Output the (x, y) coordinate of the center of the cell containing the given text.  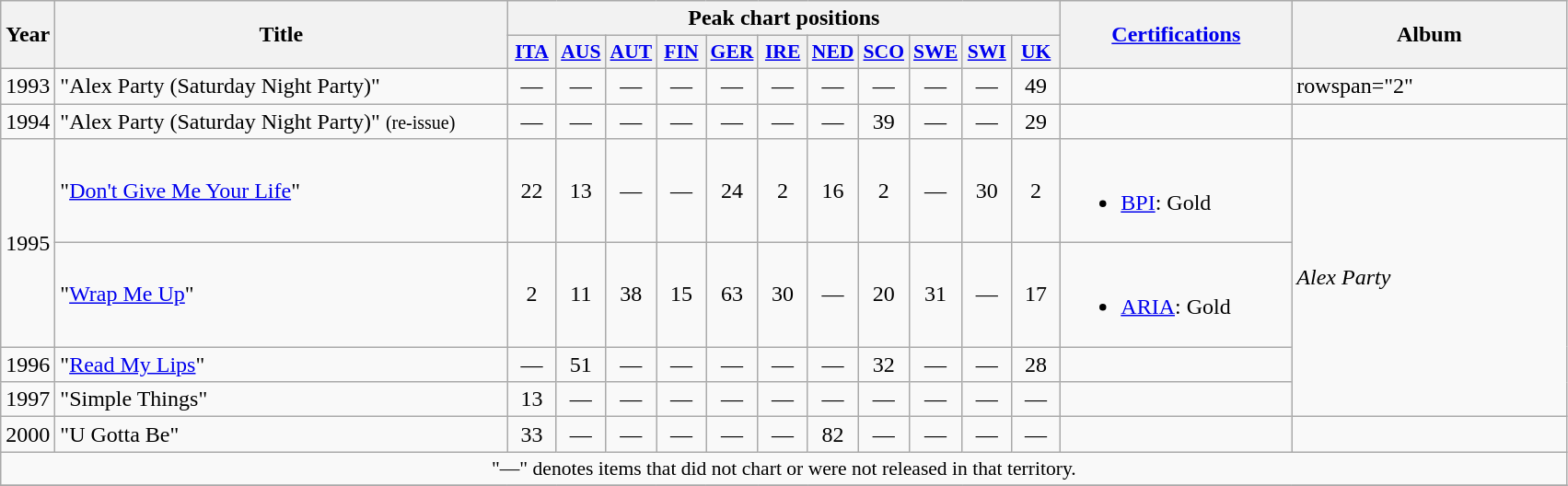
Certifications (1177, 35)
UK (1035, 52)
AUT (632, 52)
NED (833, 52)
29 (1035, 121)
1994 (28, 121)
ARIA: Gold (1177, 295)
1996 (28, 364)
28 (1035, 364)
SWE (935, 52)
82 (833, 434)
1993 (28, 86)
1997 (28, 399)
Album (1429, 35)
38 (632, 295)
"Don't Give Me Your Life" (282, 191)
"Wrap Me Up" (282, 295)
"Alex Party (Saturday Night Party)" (282, 86)
16 (833, 191)
Peak chart positions (784, 18)
ITA (532, 52)
"—" denotes items that did not chart or were not released in that territory. (784, 469)
15 (681, 295)
Alex Party (1429, 278)
"Simple Things" (282, 399)
39 (884, 121)
FIN (681, 52)
rowspan="2" (1429, 86)
17 (1035, 295)
2000 (28, 434)
11 (580, 295)
20 (884, 295)
SCO (884, 52)
Title (282, 35)
"Alex Party (Saturday Night Party)" (re-issue) (282, 121)
63 (733, 295)
1995 (28, 243)
33 (532, 434)
"Read My Lips" (282, 364)
51 (580, 364)
"U Gotta Be" (282, 434)
32 (884, 364)
AUS (580, 52)
GER (733, 52)
31 (935, 295)
22 (532, 191)
BPI: Gold (1177, 191)
24 (733, 191)
Year (28, 35)
SWI (987, 52)
IRE (783, 52)
49 (1035, 86)
